Extract the [X, Y] coordinate from the center of the cell holding the provided text.  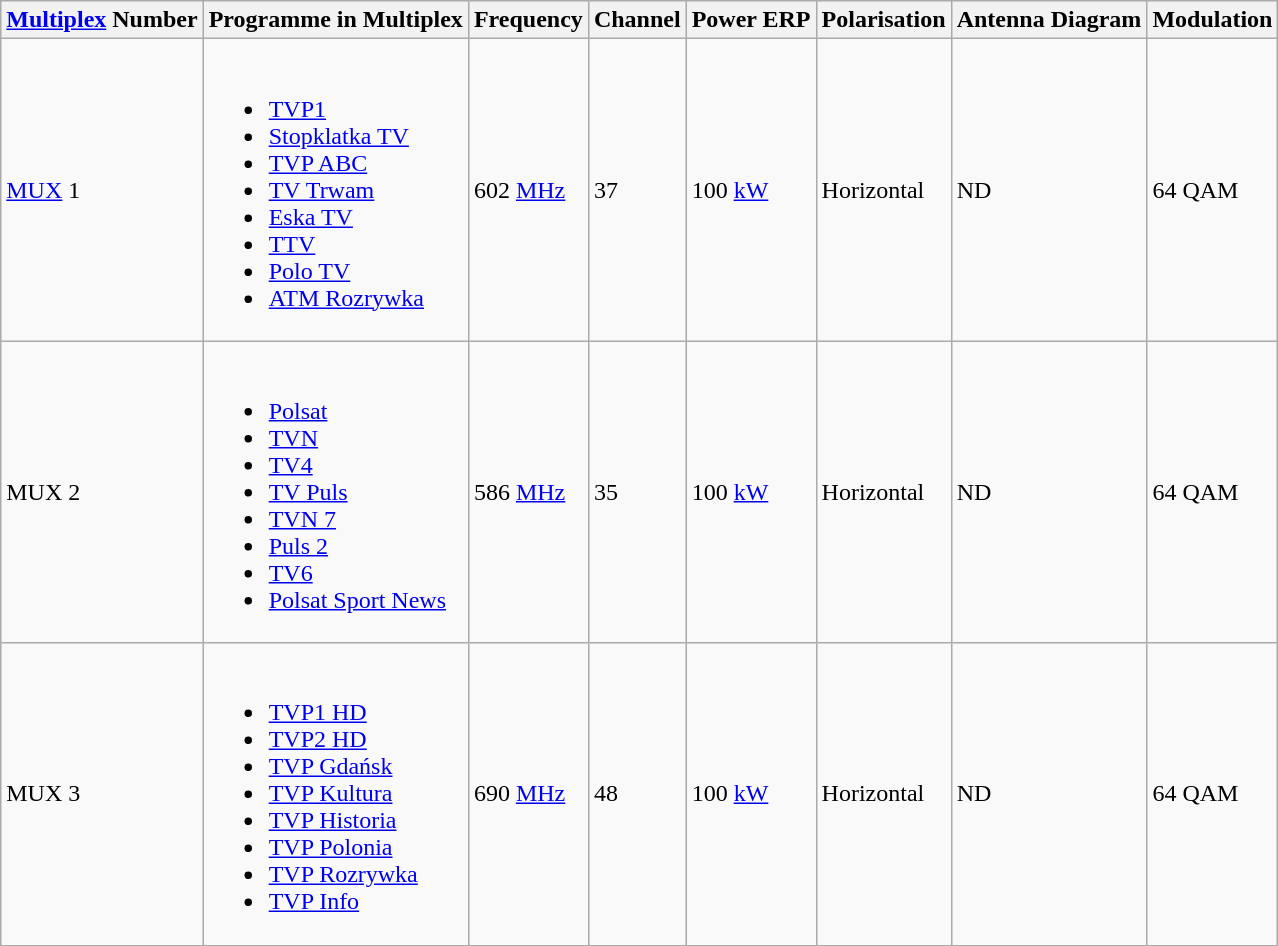
TVP1 HDTVP2 HDTVP GdańskTVP KulturaTVP HistoriaTVP PoloniaTVP RozrywkaTVP Info [336, 794]
PolsatTVNTV4TV PulsTVN 7Puls 2TV6Polsat Sport News [336, 492]
586 MHz [528, 492]
TVP1Stopklatka TVTVP ABCTV TrwamEska TVTTVPolo TVATM Rozrywka [336, 190]
Antenna Diagram [1049, 20]
Channel [637, 20]
Programme in Multiplex [336, 20]
602 MHz [528, 190]
690 MHz [528, 794]
37 [637, 190]
Power ERP [751, 20]
MUX 3 [102, 794]
48 [637, 794]
MUX 2 [102, 492]
MUX 1 [102, 190]
Multiplex Number [102, 20]
Modulation [1212, 20]
Frequency [528, 20]
Polarisation [884, 20]
35 [637, 492]
